Return the (x, y) coordinate for the center point of the cell that contains the specified text.  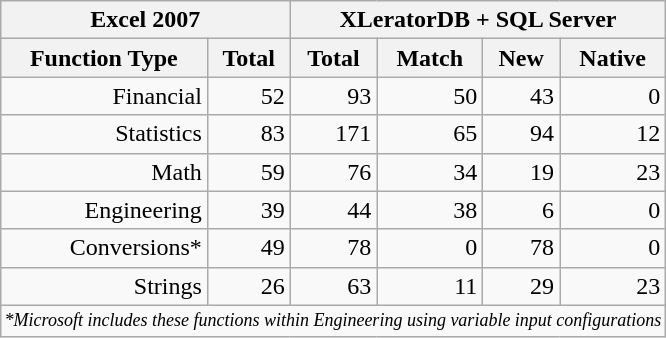
59 (248, 172)
XLeratorDB + SQL Server (478, 20)
New (522, 58)
50 (430, 96)
44 (334, 210)
Excel 2007 (145, 20)
94 (522, 134)
76 (334, 172)
26 (248, 286)
43 (522, 96)
Statistics (104, 134)
34 (430, 172)
Engineering (104, 210)
12 (613, 134)
11 (430, 286)
Conversions* (104, 248)
63 (334, 286)
Function Type (104, 58)
Native (613, 58)
49 (248, 248)
19 (522, 172)
*Microsoft includes these functions within Engineering using variable input configurations (332, 320)
171 (334, 134)
29 (522, 286)
39 (248, 210)
52 (248, 96)
Strings (104, 286)
6 (522, 210)
65 (430, 134)
Match (430, 58)
Financial (104, 96)
93 (334, 96)
38 (430, 210)
Math (104, 172)
83 (248, 134)
